Scan for the cell matching the given text and deliver its (X, Y) coordinate at center. 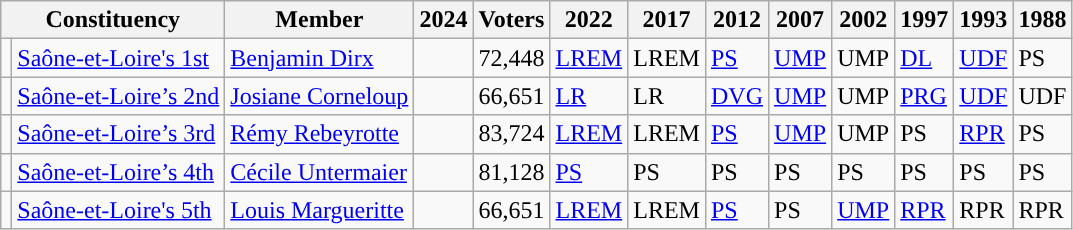
2012 (736, 20)
PRG (924, 96)
2002 (864, 20)
Saône-et-Loire's 1st (118, 58)
Member (320, 20)
2017 (667, 20)
Saône-et-Loire’s 2nd (118, 96)
Constituency (113, 20)
2007 (800, 20)
Saône-et-Loire's 5th (118, 210)
1997 (924, 20)
Benjamin Dirx (320, 58)
81,128 (512, 172)
1988 (1042, 20)
Louis Margueritte (320, 210)
83,724 (512, 134)
DL (924, 58)
Cécile Untermaier (320, 172)
Saône-et-Loire’s 4th (118, 172)
2024 (444, 20)
Rémy Rebeyrotte (320, 134)
1993 (984, 20)
DVG (736, 96)
Josiane Corneloup (320, 96)
72,448 (512, 58)
2022 (589, 20)
Saône-et-Loire’s 3rd (118, 134)
Voters (512, 20)
